Extract the (X, Y) coordinate from the center of the cell holding the provided text.  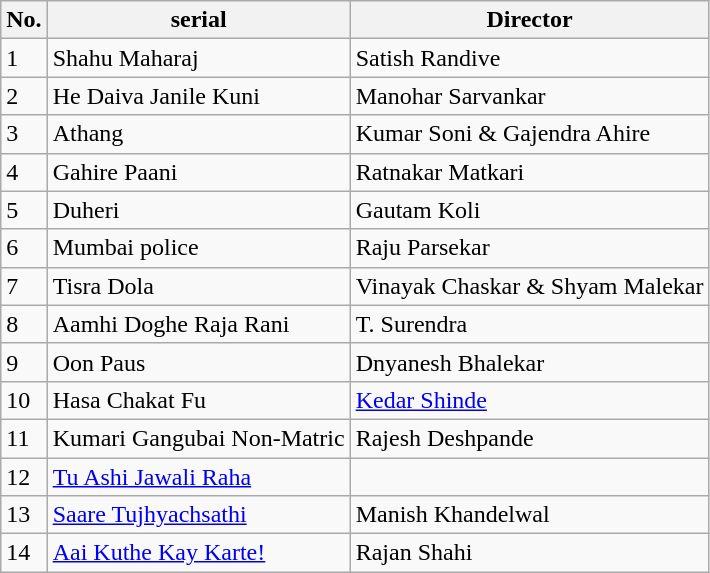
Gautam Koli (530, 210)
8 (24, 324)
6 (24, 248)
5 (24, 210)
4 (24, 172)
Mumbai police (198, 248)
Oon Paus (198, 362)
Duheri (198, 210)
13 (24, 515)
No. (24, 20)
Kumari Gangubai Non-Matric (198, 438)
Ratnakar Matkari (530, 172)
11 (24, 438)
Aamhi Doghe Raja Rani (198, 324)
12 (24, 477)
Raju Parsekar (530, 248)
Saare Tujhyachsathi (198, 515)
Manohar Sarvankar (530, 96)
T. Surendra (530, 324)
2 (24, 96)
Tu Ashi Jawali Raha (198, 477)
3 (24, 134)
14 (24, 553)
serial (198, 20)
9 (24, 362)
Kedar Shinde (530, 400)
Dnyanesh Bhalekar (530, 362)
Rajesh Deshpande (530, 438)
Shahu Maharaj (198, 58)
Manish Khandelwal (530, 515)
Gahire Paani (198, 172)
Satish Randive (530, 58)
Rajan Shahi (530, 553)
Director (530, 20)
Athang (198, 134)
Kumar Soni & Gajendra Ahire (530, 134)
He Daiva Janile Kuni (198, 96)
Hasa Chakat Fu (198, 400)
1 (24, 58)
7 (24, 286)
10 (24, 400)
Vinayak Chaskar & Shyam Malekar (530, 286)
Aai Kuthe Kay Karte! (198, 553)
Tisra Dola (198, 286)
